Locate the cell with the specified text and output its [x, y] center coordinate. 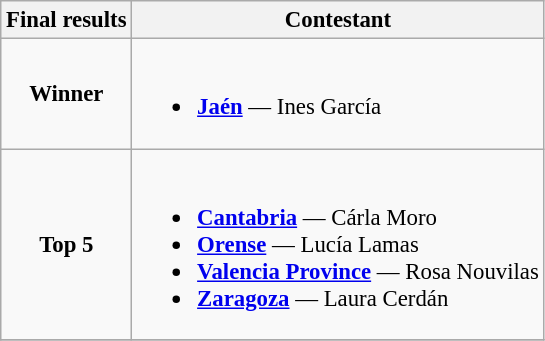
Winner [66, 94]
Final results [66, 20]
Top 5 [66, 244]
Jaén — Ines García [338, 94]
Cantabria — Cárla Moro Orense — Lucía Lamas Valencia Province — Rosa Nouvilas Zaragoza — Laura Cerdán [338, 244]
Contestant [338, 20]
